Output the (x, y) coordinate of the center of the cell containing the given text.  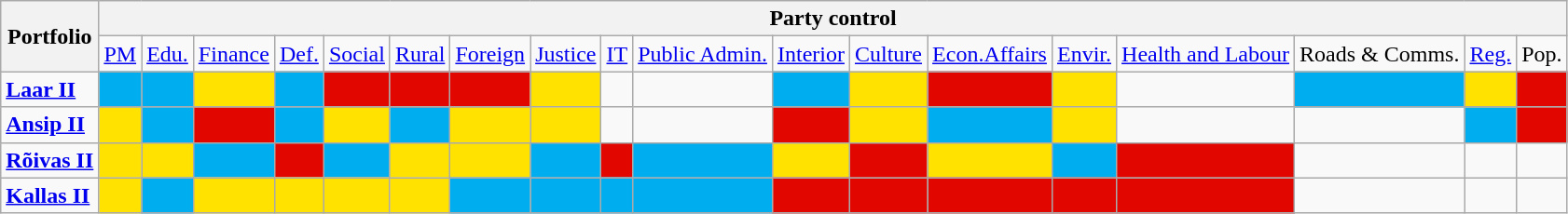
Party control (833, 19)
Pop. (1542, 54)
Edu. (168, 54)
Foreign (490, 54)
Social (356, 54)
PM (120, 54)
Justice (566, 54)
Interior (811, 54)
Def. (298, 54)
IT (617, 54)
Portfolio (50, 36)
Culture (887, 54)
Envir. (1083, 54)
Rural (420, 54)
Roads & Comms. (1380, 54)
Health and Labour (1206, 54)
Laar II (50, 89)
Rõivas II (50, 160)
Econ.Affairs (990, 54)
Ansip II (50, 125)
Public Admin. (703, 54)
Reg. (1491, 54)
Kallas II (50, 195)
Finance (233, 54)
